Locate the cell with the specified text and output its [x, y] center coordinate. 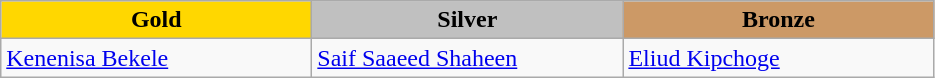
Kenenisa Bekele [156, 58]
Eliud Kipchoge [778, 58]
Gold [156, 20]
Bronze [778, 20]
Silver [468, 20]
Saif Saaeed Shaheen [468, 58]
